Extract the [X, Y] coordinate from the center of the cell holding the provided text.  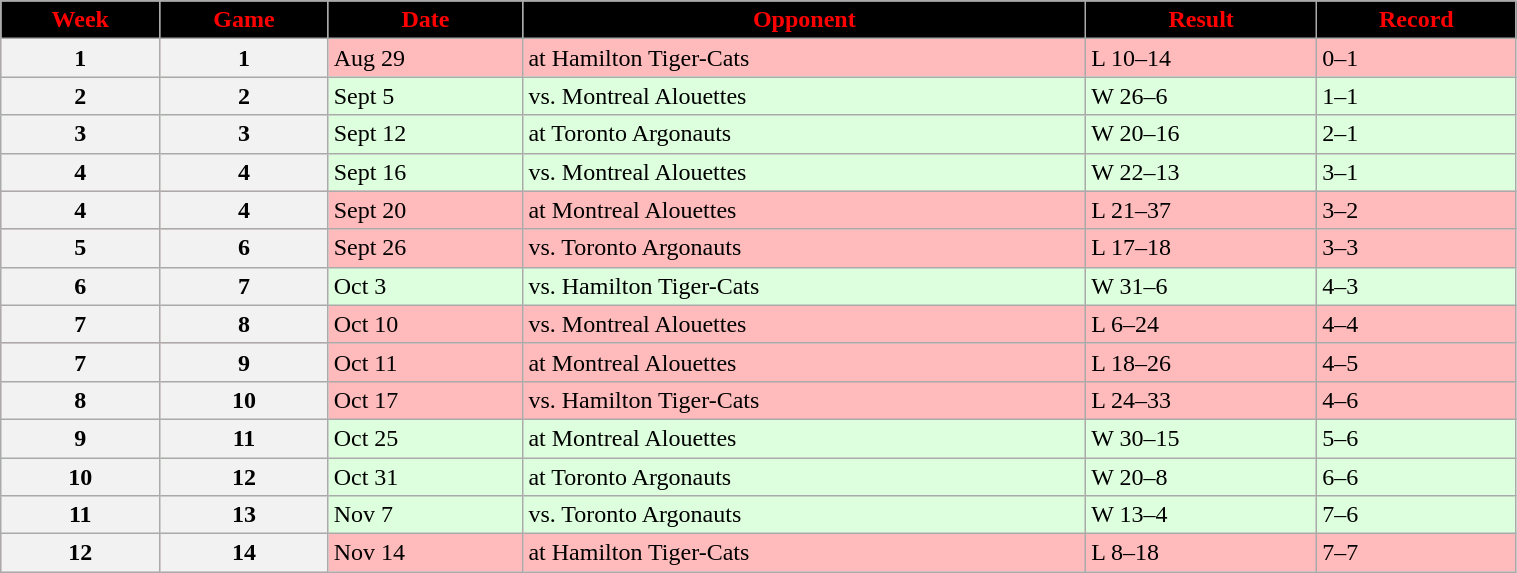
7–6 [1416, 515]
Oct 17 [426, 400]
4–4 [1416, 324]
14 [244, 553]
W 31–6 [1202, 286]
13 [244, 515]
4–5 [1416, 362]
3–1 [1416, 172]
Oct 10 [426, 324]
Aug 29 [426, 58]
3–3 [1416, 248]
Sept 26 [426, 248]
Sept 5 [426, 96]
Date [426, 20]
2–1 [1416, 134]
Nov 7 [426, 515]
Result [1202, 20]
Week [80, 20]
Oct 25 [426, 438]
Opponent [804, 20]
L 24–33 [1202, 400]
L 8–18 [1202, 553]
L 10–14 [1202, 58]
W 26–6 [1202, 96]
Nov 14 [426, 553]
4–6 [1416, 400]
L 6–24 [1202, 324]
Record [1416, 20]
5–6 [1416, 438]
Oct 11 [426, 362]
3–2 [1416, 210]
Sept 20 [426, 210]
1–1 [1416, 96]
6–6 [1416, 477]
Oct 3 [426, 286]
7–7 [1416, 553]
W 22–13 [1202, 172]
L 18–26 [1202, 362]
5 [80, 248]
L 17–18 [1202, 248]
L 21–37 [1202, 210]
Oct 31 [426, 477]
4–3 [1416, 286]
W 30–15 [1202, 438]
W 13–4 [1202, 515]
0–1 [1416, 58]
Game [244, 20]
Sept 16 [426, 172]
W 20–8 [1202, 477]
W 20–16 [1202, 134]
Sept 12 [426, 134]
